From the cell containing the given text, extract its center point as (x, y) coordinate. 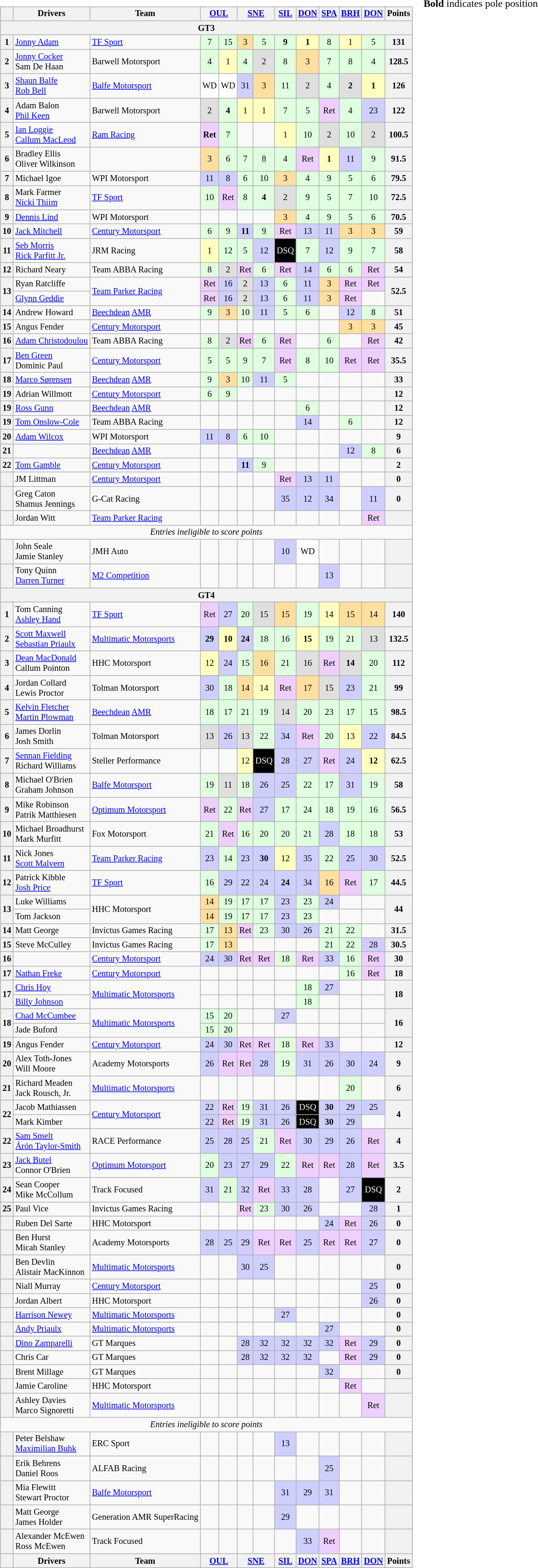
Richard Meaden Jack Rousch, Jr. (52, 1088)
Patrick Kibble Josh Price (52, 883)
Jacob Mathiassen (52, 1107)
JRM Racing (145, 251)
Mark Farmer Nicki Thiim (52, 198)
Nathan Freke (52, 973)
Sennan Fielding Richard Williams (52, 761)
Adam Christodoulou (52, 341)
Luke Williams (52, 902)
Chris Car (52, 1358)
131 (398, 42)
Peter Belshaw Maximilian Buhk (52, 1444)
Shaun Balfe Rob Bell (52, 86)
Glynn Geddie (52, 298)
91.5 (398, 159)
Dean MacDonald Callum Pointon (52, 663)
Michael Broadhurst Mark Murfitt (52, 834)
Adam Balon Phil Keen (52, 110)
Jade Buford (52, 1030)
Erik Behrens Daniel Roos (52, 1468)
GT3 (206, 28)
Seb Morris Rick Parfitt Jr. (52, 251)
Tom Jackson (52, 916)
44 (398, 909)
Ben Hurst Micah Stanley (52, 1243)
Michael Igoe (52, 178)
112 (398, 663)
Chad McCumbee (52, 1016)
Sam Smelt Árón Taylor-Smith (52, 1141)
John Seale Jamie Stanley (52, 552)
53 (398, 834)
31.5 (398, 931)
Jordan Collard Lewis Proctor (52, 688)
Ryan Ratcliffe (52, 284)
100.5 (398, 135)
Jamie Caroline (52, 1386)
Jordan Albert (52, 1301)
Dennis Lind (52, 217)
Ben Green Dominic Paul (52, 360)
ALFAB Racing (145, 1468)
Ben Devlin Alistair MacKinnon (52, 1267)
Ross Gunn (52, 408)
30.5 (398, 945)
42 (398, 341)
Sean Cooper Mike McCollum (52, 1190)
Jordan Witt (52, 518)
Dino Zamparelli (52, 1343)
Bradley Ellis Oliver Wilkinson (52, 159)
Ashley Davies Marco Signoretti (52, 1406)
Greg Caton Shamus Jennings (52, 499)
132.5 (398, 639)
35.5 (398, 360)
128.5 (398, 62)
Fox Motorsport (145, 834)
Tony Quinn Darren Turner (52, 576)
Alex Toth-Jones Will Moore (52, 1064)
3.5 (398, 1165)
Mia Flewitt Stewart Proctor (52, 1493)
70.5 (398, 217)
99 (398, 688)
Ruben Del Sarte (52, 1223)
ERC Sport (145, 1444)
56.5 (398, 810)
45 (398, 327)
51 (398, 313)
72.5 (398, 198)
Steve McCulley (52, 945)
Harrison Newey (52, 1315)
Kelvin Fletcher Martin Plowman (52, 712)
54 (398, 270)
Ram Racing (145, 135)
Mark Kimber (52, 1122)
140 (398, 615)
98.5 (398, 712)
59 (398, 231)
Chris Hoy (52, 988)
James Dorlin Josh Smith (52, 736)
Michael O'Brien Graham Johnson (52, 785)
Niall Murray (52, 1286)
JM Littman (52, 479)
Nick Jones Scott Malvern (52, 859)
Paul Vice (52, 1209)
Alexander McEwen Ross McEwen (52, 1541)
Tom Onslow-Cole (52, 423)
G-Cat Racing (145, 499)
Ian Loggie Callum MacLeod (52, 135)
Marco Sørensen (52, 380)
Jonny Adam (52, 42)
Tom Gamble (52, 465)
Steller Performance (145, 761)
62.5 (398, 761)
M2 Competition (145, 576)
Scott Maxwell Sebastian Priaulx (52, 639)
Jack Mitchell (52, 231)
79.5 (398, 178)
Billy Johnson (52, 1002)
Matt George James Holder (52, 1517)
Jonny Cocker Sam De Haan (52, 62)
Matt George (52, 931)
JMH Auto (145, 552)
126 (398, 86)
Mike Robinson Patrik Matthiesen (52, 810)
Tom Canning Ashley Hand (52, 615)
Jack Butel Connor O'Brien (52, 1165)
Andy Priaulx (52, 1329)
RACE Performance (145, 1141)
122 (398, 110)
Brent Millage (52, 1372)
Adam Wilcox (52, 437)
84.5 (398, 736)
Richard Neary (52, 270)
Andrew Howard (52, 313)
Generation AMR SuperRacing (145, 1517)
44.5 (398, 883)
Adrian Willmott (52, 394)
GT4 (206, 595)
